Capture the cell that displays the provided text and extract its [x, y] central coordinate. 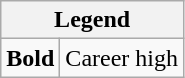
Legend [92, 20]
Bold [30, 58]
Career high [122, 58]
